Locate the cell with the specified text and output its (X, Y) center coordinate. 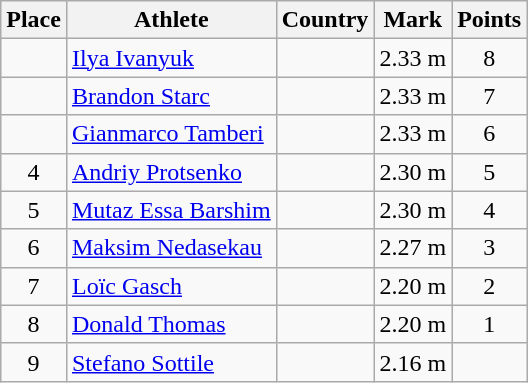
Points (490, 20)
Mutaz Essa Barshim (171, 210)
3 (490, 248)
9 (34, 362)
Donald Thomas (171, 324)
2 (490, 286)
2.27 m (413, 248)
Country (325, 20)
Loïc Gasch (171, 286)
Brandon Starc (171, 96)
2.16 m (413, 362)
Andriy Protsenko (171, 172)
1 (490, 324)
Maksim Nedasekau (171, 248)
Athlete (171, 20)
Mark (413, 20)
Gianmarco Tamberi (171, 134)
Stefano Sottile (171, 362)
Ilya Ivanyuk (171, 58)
Place (34, 20)
